Output the [X, Y] coordinate of the center of the cell containing the given text.  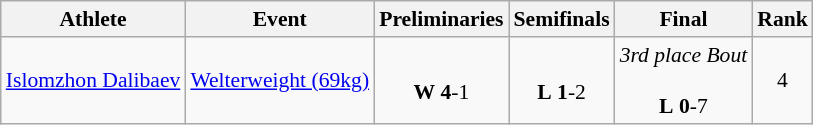
Event [280, 19]
Athlete [94, 19]
L 1-2 [562, 80]
Rank [782, 19]
Welterweight (69kg) [280, 80]
W 4-1 [441, 80]
Semifinals [562, 19]
Preliminaries [441, 19]
3rd place Bout L 0-7 [684, 80]
Islomzhon Dalibaev [94, 80]
Final [684, 19]
4 [782, 80]
